Extract the (X, Y) coordinate from the center of the cell holding the provided text.  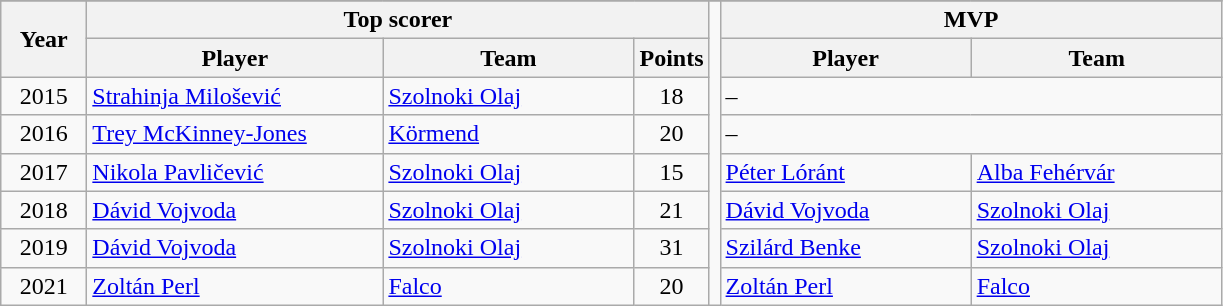
Szilárd Benke (846, 248)
2021 (44, 286)
Alba Fehérvár (1096, 172)
2018 (44, 210)
MVP (971, 20)
2017 (44, 172)
Trey McKinney-Jones (235, 134)
Year (44, 39)
Top scorer (398, 20)
18 (672, 96)
Strahinja Milošević (235, 96)
Péter Lóránt (846, 172)
31 (672, 248)
2016 (44, 134)
2019 (44, 248)
2015 (44, 96)
21 (672, 210)
Nikola Pavličević (235, 172)
Points (672, 58)
15 (672, 172)
Körmend (508, 134)
